Extract the [x, y] coordinate from the center of the cell holding the provided text.  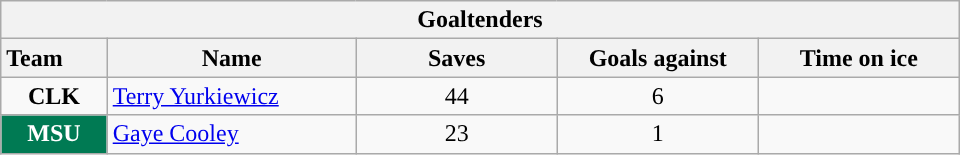
44 [456, 96]
CLK [54, 96]
Goaltenders [480, 20]
6 [658, 96]
Gaye Cooley [232, 134]
23 [456, 134]
1 [658, 134]
Terry Yurkiewicz [232, 96]
Team [54, 58]
Time on ice [858, 58]
MSU [54, 134]
Name [232, 58]
Saves [456, 58]
Goals against [658, 58]
